Provide the (x, y) coordinate of the cell's center where the given text is located.  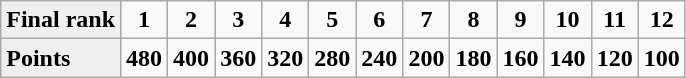
100 (662, 58)
120 (614, 58)
360 (238, 58)
240 (380, 58)
7 (426, 20)
9 (520, 20)
6 (380, 20)
4 (286, 20)
5 (332, 20)
160 (520, 58)
2 (192, 20)
8 (474, 20)
3 (238, 20)
140 (568, 58)
480 (144, 58)
11 (614, 20)
200 (426, 58)
280 (332, 58)
320 (286, 58)
Final rank (61, 20)
180 (474, 58)
1 (144, 20)
12 (662, 20)
Points (61, 58)
400 (192, 58)
10 (568, 20)
